Pinpoint the cell where the given text exists, returning its (X, Y) midpoint coordinate. 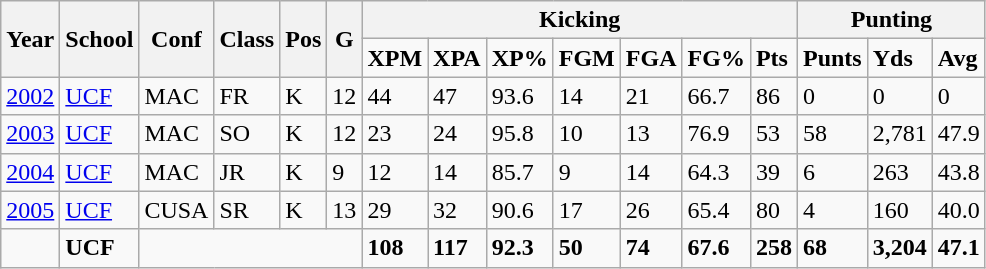
90.6 (520, 210)
2002 (30, 96)
6 (832, 172)
160 (900, 210)
85.7 (520, 172)
Class (247, 39)
47 (458, 96)
76.9 (716, 134)
47.1 (958, 248)
2005 (30, 210)
SO (247, 134)
XPM (395, 58)
74 (651, 248)
SR (247, 210)
58 (832, 134)
FG% (716, 58)
Yds (900, 58)
2004 (30, 172)
258 (774, 248)
26 (651, 210)
53 (774, 134)
86 (774, 96)
39 (774, 172)
4 (832, 210)
FR (247, 96)
10 (586, 134)
2003 (30, 134)
Pts (774, 58)
Avg (958, 58)
44 (395, 96)
JR (247, 172)
G (344, 39)
92.3 (520, 248)
29 (395, 210)
Pos (304, 39)
263 (900, 172)
80 (774, 210)
66.7 (716, 96)
3,204 (900, 248)
School (100, 39)
Conf (176, 39)
21 (651, 96)
50 (586, 248)
64.3 (716, 172)
FGM (586, 58)
47.9 (958, 134)
43.8 (958, 172)
65.4 (716, 210)
Punting (891, 20)
CUSA (176, 210)
Punts (832, 58)
117 (458, 248)
Year (30, 39)
40.0 (958, 210)
32 (458, 210)
108 (395, 248)
67.6 (716, 248)
23 (395, 134)
Kicking (580, 20)
95.8 (520, 134)
24 (458, 134)
2,781 (900, 134)
FGA (651, 58)
93.6 (520, 96)
XPA (458, 58)
XP% (520, 58)
17 (586, 210)
68 (832, 248)
